From the cell containing the given text, extract its center point as (X, Y) coordinate. 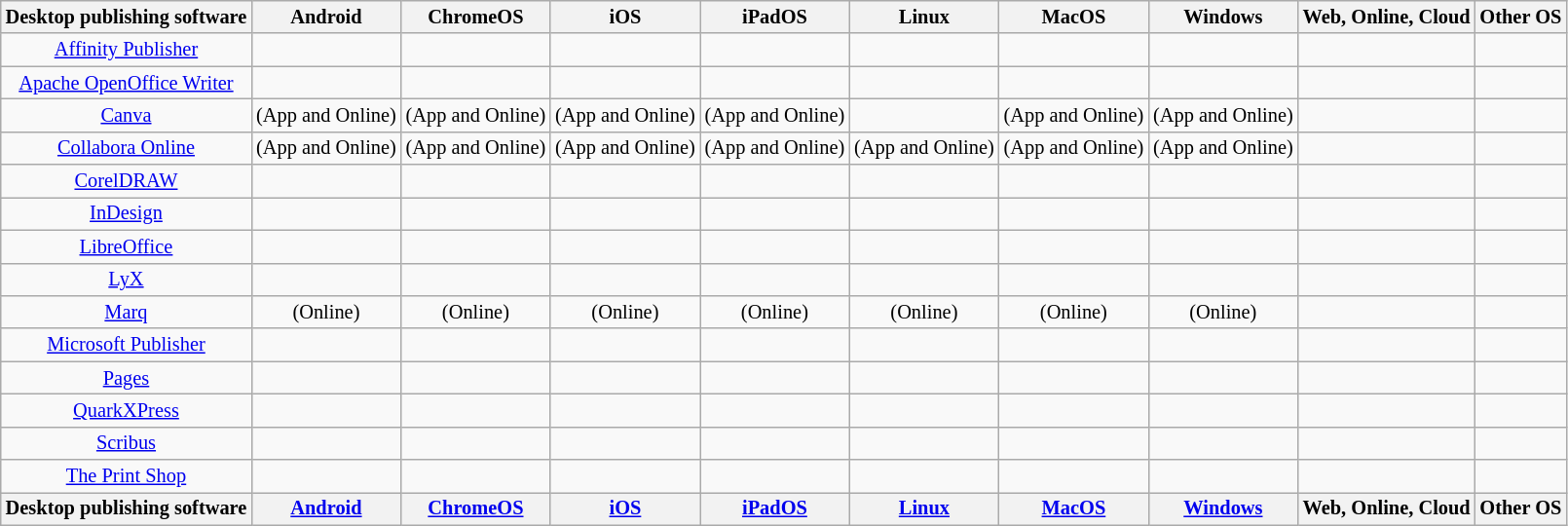
Scribus (127, 443)
CorelDRAW (127, 181)
Marq (127, 312)
The Print Shop (127, 476)
InDesign (127, 213)
LibreOffice (127, 246)
Collabora Online (127, 148)
LyX (127, 280)
Pages (127, 378)
Affinity Publisher (127, 50)
Apache OpenOffice Writer (127, 83)
Canva (127, 115)
Microsoft Publisher (127, 345)
QuarkXPress (127, 410)
